Return the [X, Y] coordinate for the center point of the cell that contains the specified text.  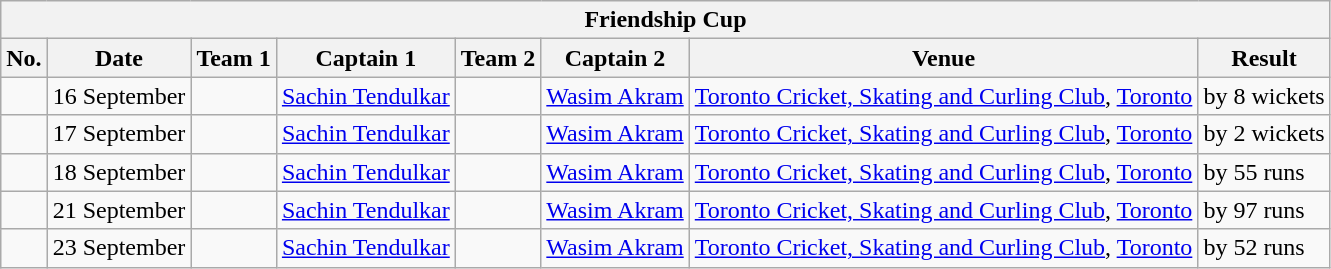
23 September [119, 248]
by 97 runs [1264, 210]
by 52 runs [1264, 248]
Result [1264, 58]
Captain 1 [366, 58]
Friendship Cup [666, 20]
by 55 runs [1264, 172]
16 September [119, 96]
Date [119, 58]
21 September [119, 210]
Team 1 [234, 58]
by 2 wickets [1264, 134]
by 8 wickets [1264, 96]
17 September [119, 134]
Venue [944, 58]
No. [24, 58]
Captain 2 [615, 58]
18 September [119, 172]
Team 2 [498, 58]
